Find where the given text appears and provide that cell's center as (X, Y) coordinate. 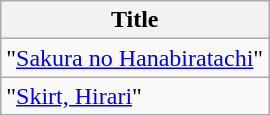
"Sakura no Hanabiratachi" (135, 58)
Title (135, 20)
"Skirt, Hirari" (135, 96)
